Find where the given text appears and provide that cell's center as [x, y] coordinate. 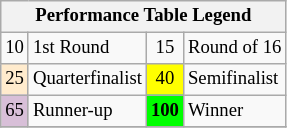
Runner-up [87, 112]
40 [164, 80]
15 [164, 48]
65 [15, 112]
25 [15, 80]
Quarterfinalist [87, 80]
Round of 16 [234, 48]
Winner [234, 112]
100 [164, 112]
Semifinalist [234, 80]
10 [15, 48]
1st Round [87, 48]
Performance Table Legend [144, 16]
